From the cell containing the given text, extract its center point as [X, Y] coordinate. 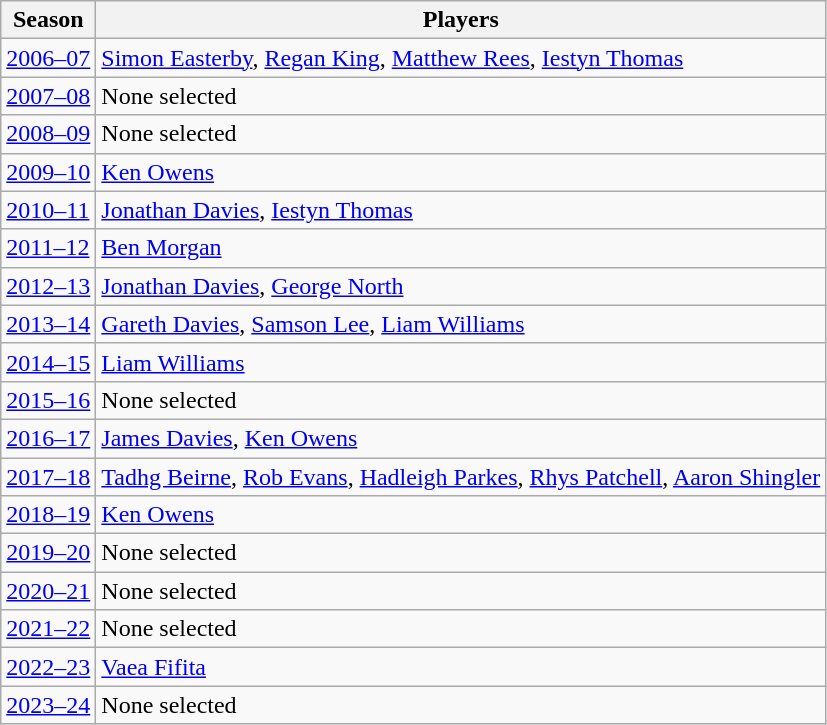
2011–12 [48, 248]
2007–08 [48, 96]
2017–18 [48, 477]
2013–14 [48, 324]
Players [461, 20]
2006–07 [48, 58]
James Davies, Ken Owens [461, 438]
2019–20 [48, 553]
2022–23 [48, 667]
Vaea Fifita [461, 667]
Simon Easterby, Regan King, Matthew Rees, Iestyn Thomas [461, 58]
Liam Williams [461, 362]
2008–09 [48, 134]
Season [48, 20]
2015–16 [48, 400]
Ben Morgan [461, 248]
Jonathan Davies, Iestyn Thomas [461, 210]
Tadhg Beirne, Rob Evans, Hadleigh Parkes, Rhys Patchell, Aaron Shingler [461, 477]
2016–17 [48, 438]
Gareth Davies, Samson Lee, Liam Williams [461, 324]
2009–10 [48, 172]
2014–15 [48, 362]
2010–11 [48, 210]
2023–24 [48, 705]
2020–21 [48, 591]
Jonathan Davies, George North [461, 286]
2018–19 [48, 515]
2012–13 [48, 286]
2021–22 [48, 629]
